Return the (X, Y) coordinate for the center point of the cell that contains the specified text.  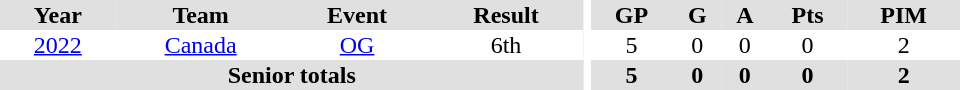
Team (201, 15)
Senior totals (292, 75)
Canada (201, 45)
Event (358, 15)
Pts (808, 15)
PIM (904, 15)
GP (631, 15)
6th (506, 45)
Result (506, 15)
G (698, 15)
A (745, 15)
2022 (58, 45)
Year (58, 15)
OG (358, 45)
